For the text-containing cell, return its midpoint in (X, Y) coordinate format. 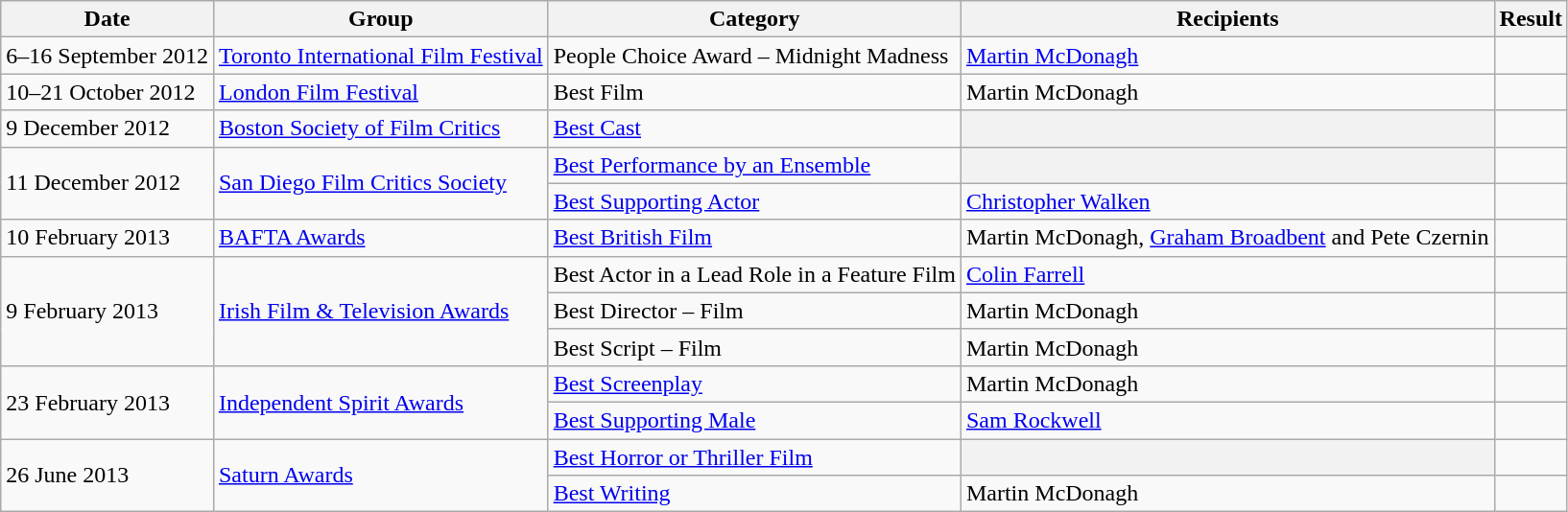
Boston Society of Film Critics (380, 128)
Colin Farrell (1227, 274)
Irish Film & Television Awards (380, 311)
26 June 2013 (107, 476)
9 February 2013 (107, 311)
Best British Film (754, 238)
11 December 2012 (107, 183)
Best Cast (754, 128)
Date (107, 19)
Best Script – Film (754, 347)
Result (1531, 19)
Group (380, 19)
10–21 October 2012 (107, 92)
Martin McDonagh, Graham Broadbent and Pete Czernin (1227, 238)
San Diego Film Critics Society (380, 183)
London Film Festival (380, 92)
People Choice Award – Midnight Madness (754, 56)
Sam Rockwell (1227, 420)
6–16 September 2012 (107, 56)
Best Writing (754, 494)
Christopher Walken (1227, 201)
Best Actor in a Lead Role in a Feature Film (754, 274)
BAFTA Awards (380, 238)
Best Supporting Actor (754, 201)
9 December 2012 (107, 128)
Saturn Awards (380, 476)
Independent Spirit Awards (380, 402)
23 February 2013 (107, 402)
Best Film (754, 92)
Toronto International Film Festival (380, 56)
Recipients (1227, 19)
10 February 2013 (107, 238)
Best Screenplay (754, 384)
Best Director – Film (754, 311)
Best Horror or Thriller Film (754, 457)
Category (754, 19)
Best Supporting Male (754, 420)
Best Performance by an Ensemble (754, 165)
